Return (X, Y) of the center of cell containing provided text 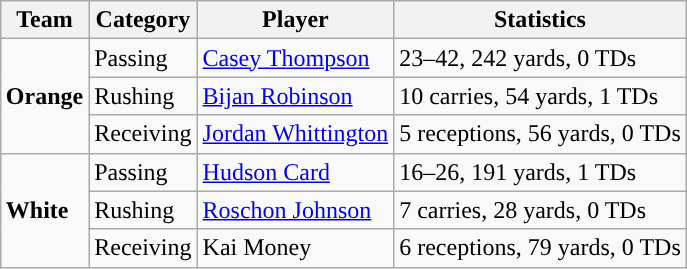
Casey Thompson (296, 58)
Team (44, 20)
White (44, 210)
10 carries, 54 yards, 1 TDs (540, 96)
Orange (44, 96)
Category (143, 20)
23–42, 242 yards, 0 TDs (540, 58)
Bijan Robinson (296, 96)
Roschon Johnson (296, 210)
7 carries, 28 yards, 0 TDs (540, 210)
Player (296, 20)
5 receptions, 56 yards, 0 TDs (540, 134)
Statistics (540, 20)
Kai Money (296, 248)
Hudson Card (296, 172)
16–26, 191 yards, 1 TDs (540, 172)
Jordan Whittington (296, 134)
6 receptions, 79 yards, 0 TDs (540, 248)
